For the text-containing cell, return its midpoint in [X, Y] coordinate format. 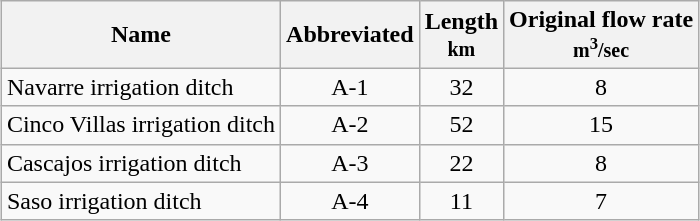
Original flow rate m3/sec [602, 34]
22 [461, 163]
A-4 [350, 201]
15 [602, 125]
Cascajos irrigation ditch [140, 163]
A-2 [350, 125]
Length km [461, 34]
Name [140, 34]
52 [461, 125]
A-3 [350, 163]
A-1 [350, 87]
Saso irrigation ditch [140, 201]
Abbreviated [350, 34]
32 [461, 87]
11 [461, 201]
Cinco Villas irrigation ditch [140, 125]
Navarre irrigation ditch [140, 87]
7 [602, 201]
